Extract the [X, Y] coordinate from the center of the cell holding the provided text.  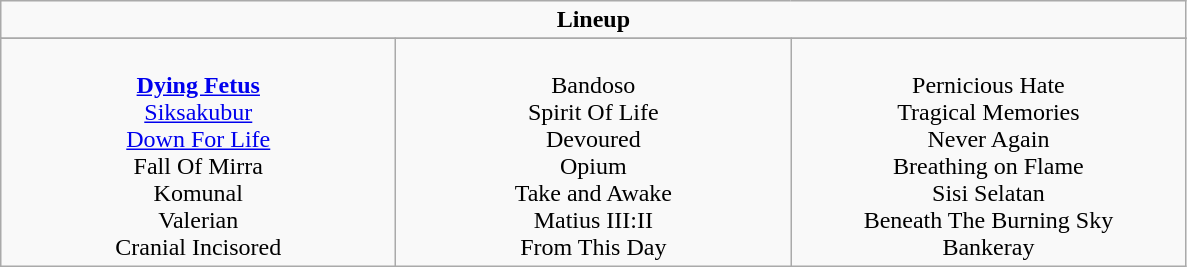
Lineup [594, 20]
Dying Fetus Siksakubur Down For Life Fall Of Mirra Komunal Valerian Cranial Incisored [198, 152]
Bandoso Spirit Of Life Devoured Opium Take and Awake Matius III:II From This Day [594, 152]
Pernicious Hate Tragical Memories Never Again Breathing on Flame Sisi Selatan Beneath The Burning Sky Bankeray [988, 152]
